Find where the given text appears and provide that cell's center as [x, y] coordinate. 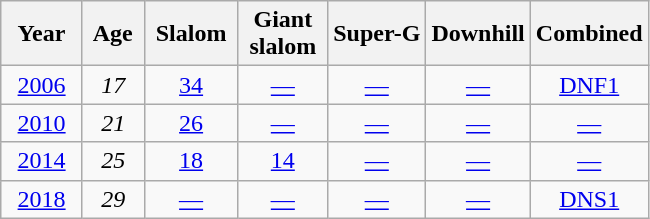
Downhill [478, 34]
21 [113, 123]
2014 [42, 161]
29 [113, 199]
26 [191, 123]
DNS1 [589, 199]
Age [113, 34]
Year [42, 34]
14 [283, 161]
2018 [42, 199]
Slalom [191, 34]
Combined [589, 34]
34 [191, 85]
17 [113, 85]
25 [113, 161]
2010 [42, 123]
Super-G [377, 34]
DNF1 [589, 85]
2006 [42, 85]
18 [191, 161]
Giant slalom [283, 34]
